Scan for the cell matching the given text and deliver its (x, y) coordinate at center. 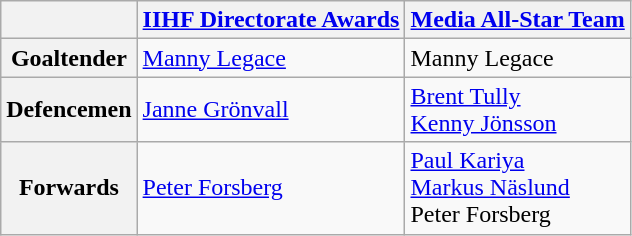
IIHF Directorate Awards (271, 20)
Janne Grönvall (271, 110)
Goaltender (69, 58)
Media All-Star Team (518, 20)
Paul Kariya Markus Näslund Peter Forsberg (518, 188)
Peter Forsberg (271, 188)
Defencemen (69, 110)
Forwards (69, 188)
Brent Tully Kenny Jönsson (518, 110)
